Pinpoint the cell where the given text exists, returning its [X, Y] midpoint coordinate. 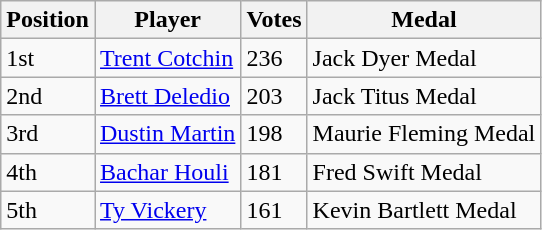
198 [274, 134]
236 [274, 58]
Maurie Fleming Medal [424, 134]
5th [48, 210]
Fred Swift Medal [424, 172]
Dustin Martin [167, 134]
Brett Deledio [167, 96]
Position [48, 20]
Ty Vickery [167, 210]
203 [274, 96]
Kevin Bartlett Medal [424, 210]
1st [48, 58]
2nd [48, 96]
Bachar Houli [167, 172]
Medal [424, 20]
181 [274, 172]
Jack Titus Medal [424, 96]
3rd [48, 134]
161 [274, 210]
4th [48, 172]
Player [167, 20]
Votes [274, 20]
Jack Dyer Medal [424, 58]
Trent Cotchin [167, 58]
